Extract the (x, y) coordinate from the center of the cell holding the provided text.  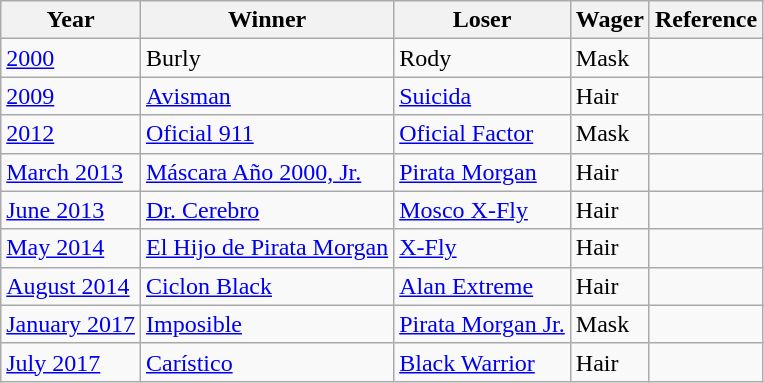
Rody (482, 58)
Dr. Cerebro (266, 210)
May 2014 (71, 248)
2000 (71, 58)
Burly (266, 58)
Oficial 911 (266, 134)
Winner (266, 20)
Pirata Morgan Jr. (482, 324)
2009 (71, 96)
Pirata Morgan (482, 172)
Wager (610, 20)
Loser (482, 20)
August 2014 (71, 286)
X-Fly (482, 248)
Alan Extreme (482, 286)
January 2017 (71, 324)
Imposible (266, 324)
Carístico (266, 362)
Mosco X-Fly (482, 210)
Reference (706, 20)
Ciclon Black (266, 286)
Year (71, 20)
Avisman (266, 96)
Black Warrior (482, 362)
June 2013 (71, 210)
Suicida (482, 96)
July 2017 (71, 362)
Máscara Año 2000, Jr. (266, 172)
2012 (71, 134)
Oficial Factor (482, 134)
March 2013 (71, 172)
El Hijo de Pirata Morgan (266, 248)
